Scan for the cell matching the given text and deliver its [x, y] coordinate at center. 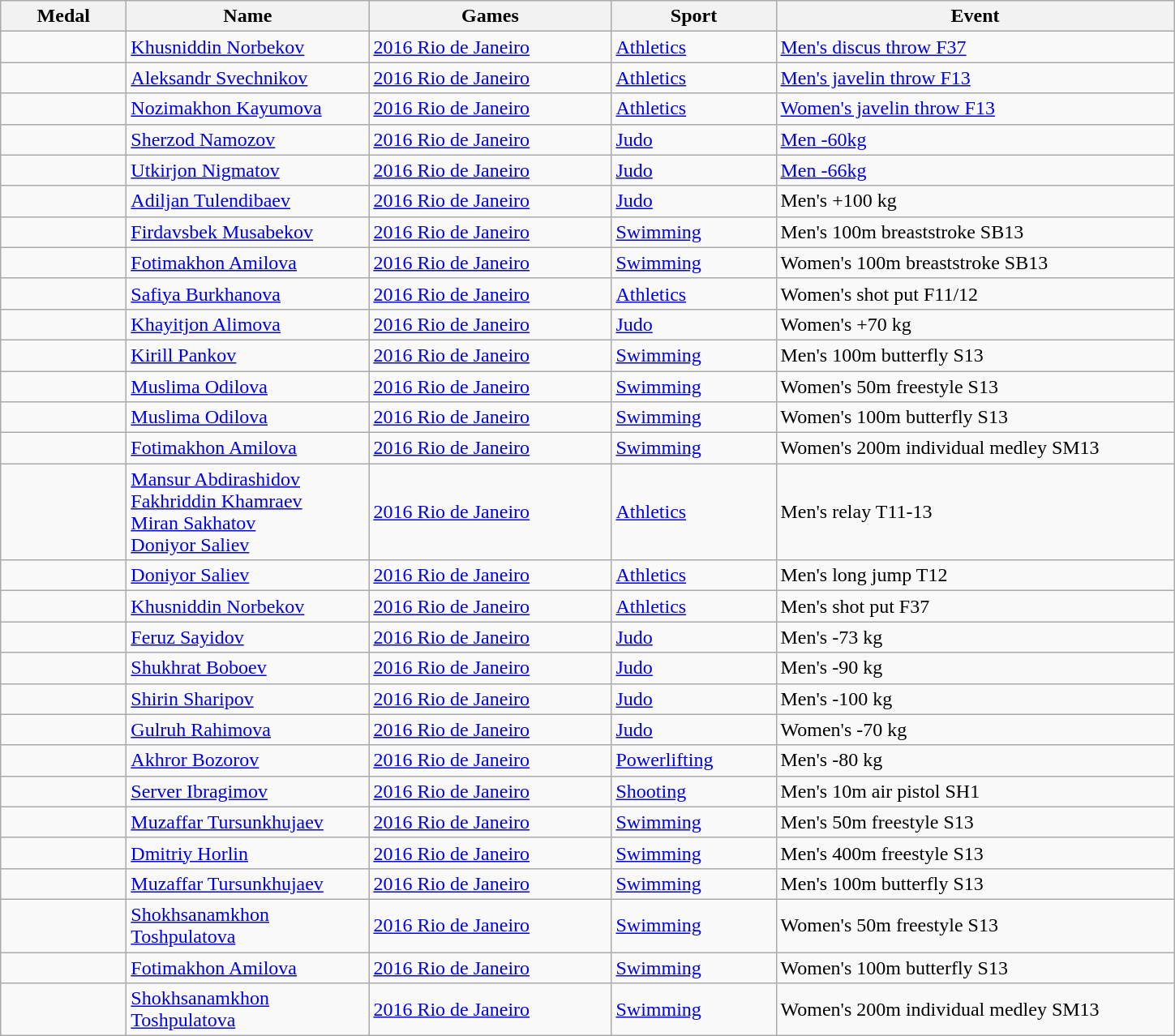
Shukhrat Boboev [248, 668]
Men's 50m freestyle S13 [975, 822]
Shooting [694, 791]
Men's +100 kg [975, 201]
Women's -70 kg [975, 730]
Adiljan Tulendibaev [248, 201]
Men's 10m air pistol SH1 [975, 791]
Mansur Abdirashidov Fakhriddin Khamraev Miran Sakhatov Doniyor Saliev [248, 512]
Utkirjon Nigmatov [248, 170]
Women's shot put F11/12 [975, 293]
Games [490, 16]
Medal [63, 16]
Men's javelin throw F13 [975, 78]
Men's -73 kg [975, 637]
Server Ibragimov [248, 791]
Name [248, 16]
Men's 400m freestyle S13 [975, 853]
Men's -100 kg [975, 699]
Men's long jump T12 [975, 576]
Men's relay T11-13 [975, 512]
Kirill Pankov [248, 355]
Sport [694, 16]
Men's discus throw F37 [975, 47]
Men -60kg [975, 139]
Khayitjon Alimova [248, 324]
Akhror Bozorov [248, 760]
Men's 100m breaststroke SB13 [975, 232]
Men's -80 kg [975, 760]
Feruz Sayidov [248, 637]
Shirin Sharipov [248, 699]
Nozimakhon Kayumova [248, 109]
Aleksandr Svechnikov [248, 78]
Sherzod Namozov [248, 139]
Gulruh Rahimova [248, 730]
Doniyor Saliev [248, 576]
Women's +70 kg [975, 324]
Men -66kg [975, 170]
Firdavsbek Musabekov [248, 232]
Safiya Burkhanova [248, 293]
Women's 100m breaststroke SB13 [975, 263]
Men's -90 kg [975, 668]
Powerlifting [694, 760]
Dmitriy Horlin [248, 853]
Men's shot put F37 [975, 606]
Women's javelin throw F13 [975, 109]
Event [975, 16]
